Output the (x, y) coordinate of the center of the cell containing the given text.  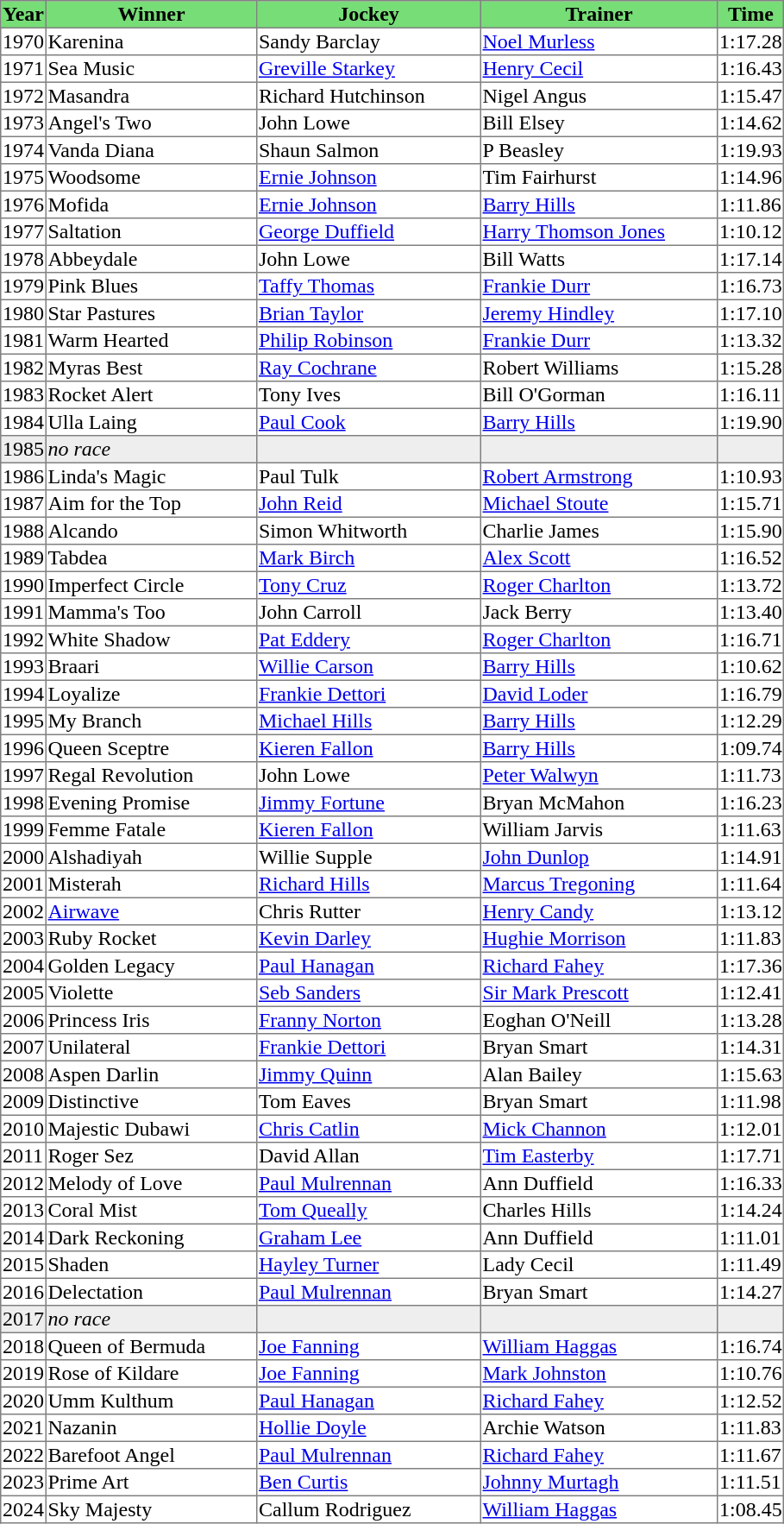
2007 (23, 1048)
Johnny Murtagh (599, 1483)
Tim Easterby (599, 1156)
Alshadiyah (151, 857)
Richard Hutchinson (369, 96)
Alex Scott (599, 558)
1974 (23, 150)
1:11.64 (750, 885)
John Dunlop (599, 857)
2014 (23, 1237)
1:17.28 (750, 41)
1:12.01 (750, 1129)
2017 (23, 1319)
1977 (23, 232)
1:12.41 (750, 993)
1984 (23, 422)
1:14.96 (750, 178)
Queen of Bermuda (151, 1346)
Jack Berry (599, 613)
Taffy Thomas (369, 287)
1983 (23, 395)
Bryan McMahon (599, 803)
Greville Starkey (369, 69)
Brian Taylor (369, 313)
Mark Johnston (599, 1374)
John Reid (369, 504)
Evening Promise (151, 803)
Delectation (151, 1292)
Richard Hills (369, 885)
Mofida (151, 205)
Roger Sez (151, 1156)
1971 (23, 69)
2004 (23, 966)
1997 (23, 776)
Jimmy Fortune (369, 803)
Peter Walwyn (599, 776)
Chris Catlin (369, 1129)
2011 (23, 1156)
Angel's Two (151, 123)
1:19.93 (750, 150)
Willie Carson (369, 667)
2000 (23, 857)
Princess Iris (151, 1020)
1:12.52 (750, 1401)
Sky Majesty (151, 1509)
1994 (23, 694)
2001 (23, 885)
2016 (23, 1292)
1:11.51 (750, 1483)
1:17.14 (750, 259)
Charlie James (599, 531)
Golden Legacy (151, 966)
1989 (23, 558)
1980 (23, 313)
Chris Rutter (369, 911)
1:14.27 (750, 1292)
Nigel Angus (599, 96)
2020 (23, 1401)
1:16.71 (750, 639)
Michael Hills (369, 721)
David Allan (369, 1156)
Winner (151, 15)
Majestic Dubawi (151, 1129)
1:16.79 (750, 694)
Seb Sanders (369, 993)
John Carroll (369, 613)
1987 (23, 504)
1:11.67 (750, 1455)
Umm Kulthum (151, 1401)
1:12.29 (750, 721)
Bill Watts (599, 259)
Airwave (151, 911)
Mark Birch (369, 558)
1:13.40 (750, 613)
2003 (23, 939)
1:11.49 (750, 1265)
Alcando (151, 531)
Michael Stoute (599, 504)
2013 (23, 1211)
1999 (23, 830)
Noel Murless (599, 41)
1:11.86 (750, 205)
1:11.63 (750, 830)
Marcus Tregoning (599, 885)
2022 (23, 1455)
Distinctive (151, 1102)
Vanda Diana (151, 150)
Tabdea (151, 558)
Barefoot Angel (151, 1455)
Franny Norton (369, 1020)
2009 (23, 1102)
Shaden (151, 1265)
My Branch (151, 721)
Bill Elsey (599, 123)
Archie Watson (599, 1428)
Violette (151, 993)
1:09.74 (750, 748)
Unilateral (151, 1048)
1985 (23, 450)
2008 (23, 1074)
1995 (23, 721)
1:17.71 (750, 1156)
Jeremy Hindley (599, 313)
Simon Whitworth (369, 531)
Callum Rodriguez (369, 1509)
Melody of Love (151, 1183)
Misterah (151, 885)
Philip Robinson (369, 341)
Queen Sceptre (151, 748)
Braari (151, 667)
Abbeydale (151, 259)
2005 (23, 993)
1996 (23, 748)
Regal Revolution (151, 776)
Saltation (151, 232)
Prime Art (151, 1483)
Paul Cook (369, 422)
Trainer (599, 15)
Paul Tulk (369, 476)
George Duffield (369, 232)
Harry Thomson Jones (599, 232)
Mamma's Too (151, 613)
1973 (23, 123)
Year (23, 15)
1:13.12 (750, 911)
Bill O'Gorman (599, 395)
1:13.32 (750, 341)
1:16.11 (750, 395)
Graham Lee (369, 1237)
Hughie Morrison (599, 939)
1992 (23, 639)
Dark Reckoning (151, 1237)
Jimmy Quinn (369, 1074)
Tim Fairhurst (599, 178)
1:16.33 (750, 1183)
Shaun Salmon (369, 150)
Ben Curtis (369, 1483)
Ruby Rocket (151, 939)
Femme Fatale (151, 830)
1:10.76 (750, 1374)
Rose of Kildare (151, 1374)
1:11.98 (750, 1102)
Sandy Barclay (369, 41)
1981 (23, 341)
2023 (23, 1483)
1:15.63 (750, 1074)
Mick Channon (599, 1129)
Loyalize (151, 694)
1979 (23, 287)
Myras Best (151, 368)
1976 (23, 205)
1975 (23, 178)
2010 (23, 1129)
Kevin Darley (369, 939)
Robert Armstrong (599, 476)
1991 (23, 613)
1:16.73 (750, 287)
Henry Candy (599, 911)
1:13.28 (750, 1020)
Hayley Turner (369, 1265)
Linda's Magic (151, 476)
1:11.01 (750, 1237)
Star Pastures (151, 313)
1:15.28 (750, 368)
Sea Music (151, 69)
White Shadow (151, 639)
Jockey (369, 15)
1:16.52 (750, 558)
1:10.62 (750, 667)
Tom Queally (369, 1211)
1:16.74 (750, 1346)
1972 (23, 96)
Aim for the Top (151, 504)
1:14.24 (750, 1211)
2002 (23, 911)
Lady Cecil (599, 1265)
1:16.43 (750, 69)
1:15.71 (750, 504)
Karenina (151, 41)
Hollie Doyle (369, 1428)
Aspen Darlin (151, 1074)
Charles Hills (599, 1211)
1:10.93 (750, 476)
Tony Cruz (369, 585)
1:14.91 (750, 857)
Henry Cecil (599, 69)
1:08.45 (750, 1509)
1:10.12 (750, 232)
1988 (23, 531)
2019 (23, 1374)
Imperfect Circle (151, 585)
1:14.62 (750, 123)
1990 (23, 585)
1:15.47 (750, 96)
Robert Williams (599, 368)
1993 (23, 667)
1:15.90 (750, 531)
1982 (23, 368)
1:11.73 (750, 776)
Eoghan O'Neill (599, 1020)
Alan Bailey (599, 1074)
David Loder (599, 694)
2018 (23, 1346)
1:14.31 (750, 1048)
1986 (23, 476)
1998 (23, 803)
P Beasley (599, 150)
Tony Ives (369, 395)
Nazanin (151, 1428)
1:17.10 (750, 313)
Masandra (151, 96)
2024 (23, 1509)
1970 (23, 41)
1978 (23, 259)
2015 (23, 1265)
Rocket Alert (151, 395)
Pink Blues (151, 287)
1:17.36 (750, 966)
2006 (23, 1020)
Ray Cochrane (369, 368)
2021 (23, 1428)
1:13.72 (750, 585)
2012 (23, 1183)
Ulla Laing (151, 422)
William Jarvis (599, 830)
Coral Mist (151, 1211)
1:19.90 (750, 422)
Woodsome (151, 178)
Sir Mark Prescott (599, 993)
Tom Eaves (369, 1102)
Warm Hearted (151, 341)
Time (750, 15)
Willie Supple (369, 857)
1:16.23 (750, 803)
Pat Eddery (369, 639)
